Output the [x, y] coordinate of the center of the cell containing the given text.  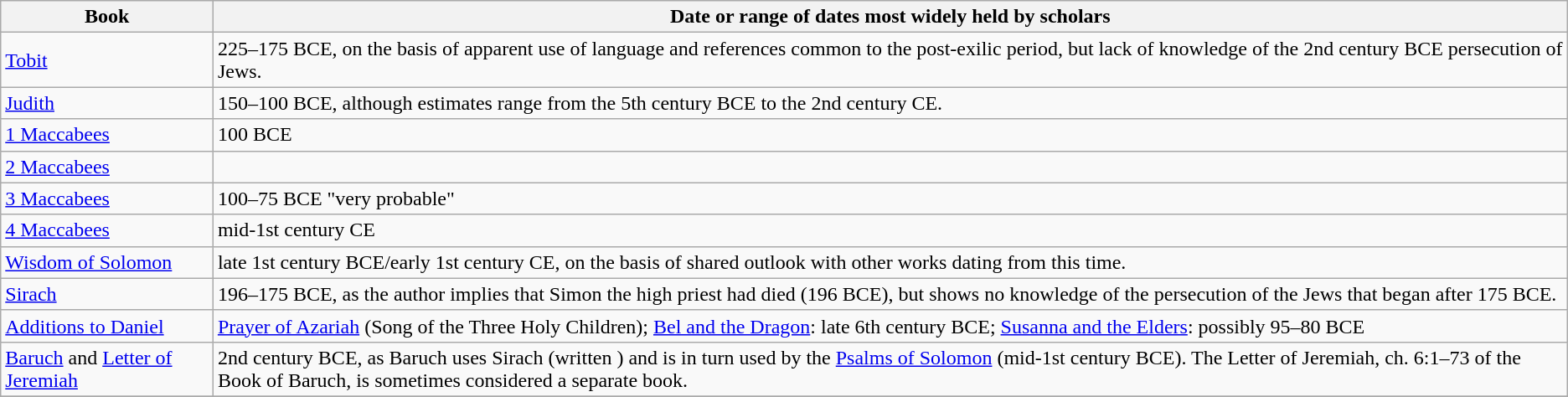
Baruch and Letter of Jeremiah [107, 369]
Book [107, 17]
1 Maccabees [107, 135]
Judith [107, 103]
Wisdom of Solomon [107, 262]
Prayer of Azariah (Song of the Three Holy Children); Bel and the Dragon: late 6th century BCE; Susanna and the Elders: possibly 95–80 BCE [890, 326]
Sirach [107, 294]
mid-1st century CE [890, 230]
Tobit [107, 60]
late 1st century BCE/early 1st century CE, on the basis of shared outlook with other works dating from this time. [890, 262]
100–75 BCE "very probable" [890, 198]
4 Maccabees [107, 230]
2 Maccabees [107, 167]
100 BCE [890, 135]
150–100 BCE, although estimates range from the 5th century BCE to the 2nd century CE. [890, 103]
3 Maccabees [107, 198]
Date or range of dates most widely held by scholars [890, 17]
Additions to Daniel [107, 326]
